Scan for the cell matching the given text and deliver its [X, Y] coordinate at center. 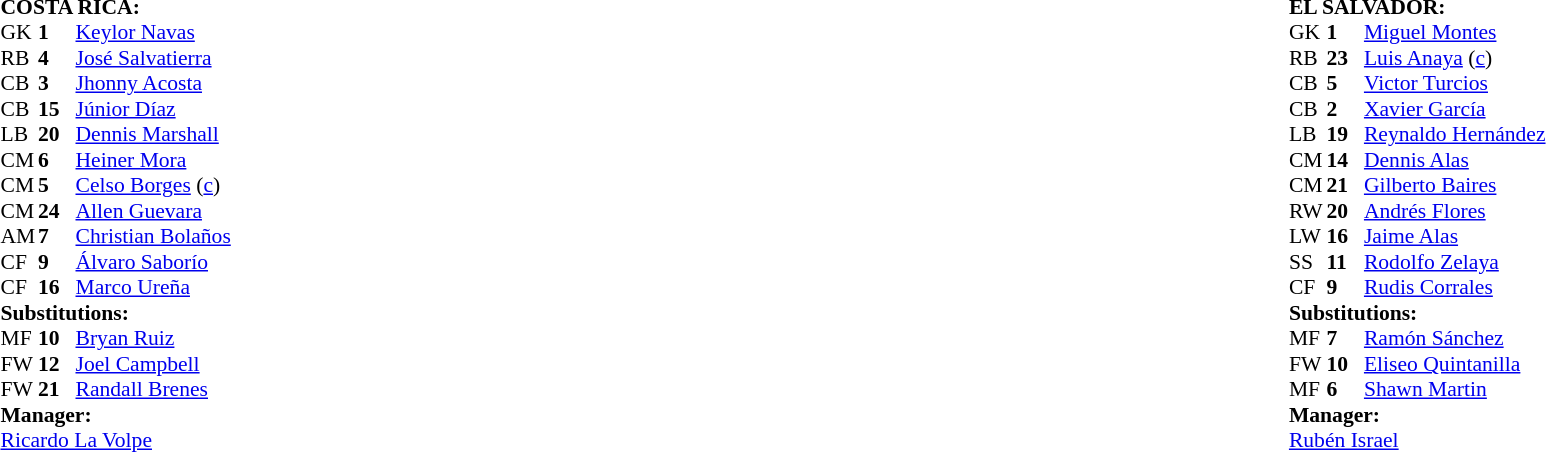
Joel Campbell [154, 364]
Bryan Ruiz [154, 339]
Júnior Díaz [154, 109]
Álvaro Saborío [154, 262]
Rudis Corrales [1455, 287]
2 [1345, 109]
Shawn Martin [1455, 389]
LW [1308, 237]
15 [57, 109]
Celso Borges (c) [154, 185]
Victor Turcios [1455, 83]
AM [19, 237]
Dennis Marshall [154, 135]
24 [57, 211]
23 [1345, 58]
Keylor Navas [154, 33]
Ramón Sánchez [1455, 339]
SS [1308, 262]
3 [57, 83]
Rodolfo Zelaya [1455, 262]
Jaime Alas [1455, 237]
Randall Brenes [154, 389]
Christian Bolaños [154, 237]
Gilberto Baires [1455, 185]
4 [57, 58]
Allen Guevara [154, 211]
Jhonny Acosta [154, 83]
RW [1308, 211]
Reynaldo Hernández [1455, 135]
Xavier García [1455, 109]
19 [1345, 135]
11 [1345, 262]
Luis Anaya (c) [1455, 58]
Miguel Montes [1455, 33]
12 [57, 364]
Marco Ureña [154, 287]
Andrés Flores [1455, 211]
14 [1345, 160]
José Salvatierra [154, 58]
Eliseo Quintanilla [1455, 364]
Heiner Mora [154, 160]
Dennis Alas [1455, 160]
